Output the (X, Y) coordinate of the center of the cell containing the given text.  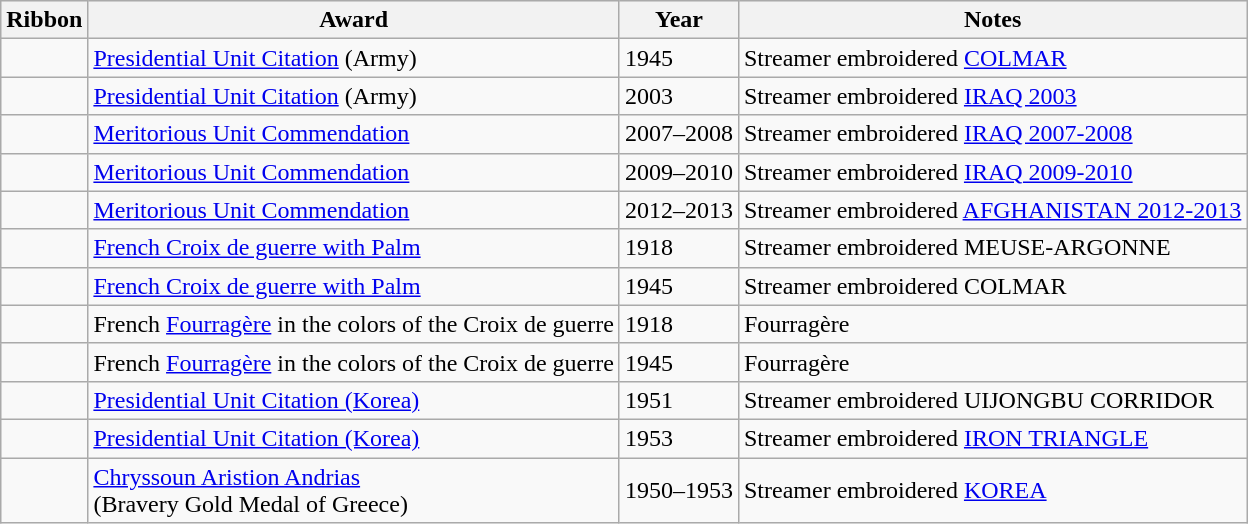
Streamer embroidered IRAQ 2007-2008 (992, 134)
2003 (678, 96)
2007–2008 (678, 134)
1953 (678, 438)
Streamer embroidered UIJONGBU CORRIDOR (992, 400)
2009–2010 (678, 172)
1950–1953 (678, 490)
Streamer embroidered KOREA (992, 490)
Streamer embroidered IRAQ 2009-2010 (992, 172)
Year (678, 20)
1951 (678, 400)
Chryssoun Aristion Andrias(Bravery Gold Medal of Greece) (354, 490)
Notes (992, 20)
Streamer embroidered AFGHANISTAN 2012-2013 (992, 210)
Streamer embroidered IRON TRIANGLE (992, 438)
Streamer embroidered MEUSE-ARGONNE (992, 248)
Streamer embroidered IRAQ 2003 (992, 96)
Award (354, 20)
Ribbon (44, 20)
2012–2013 (678, 210)
